Output the [x, y] coordinate of the center of the cell containing the given text.  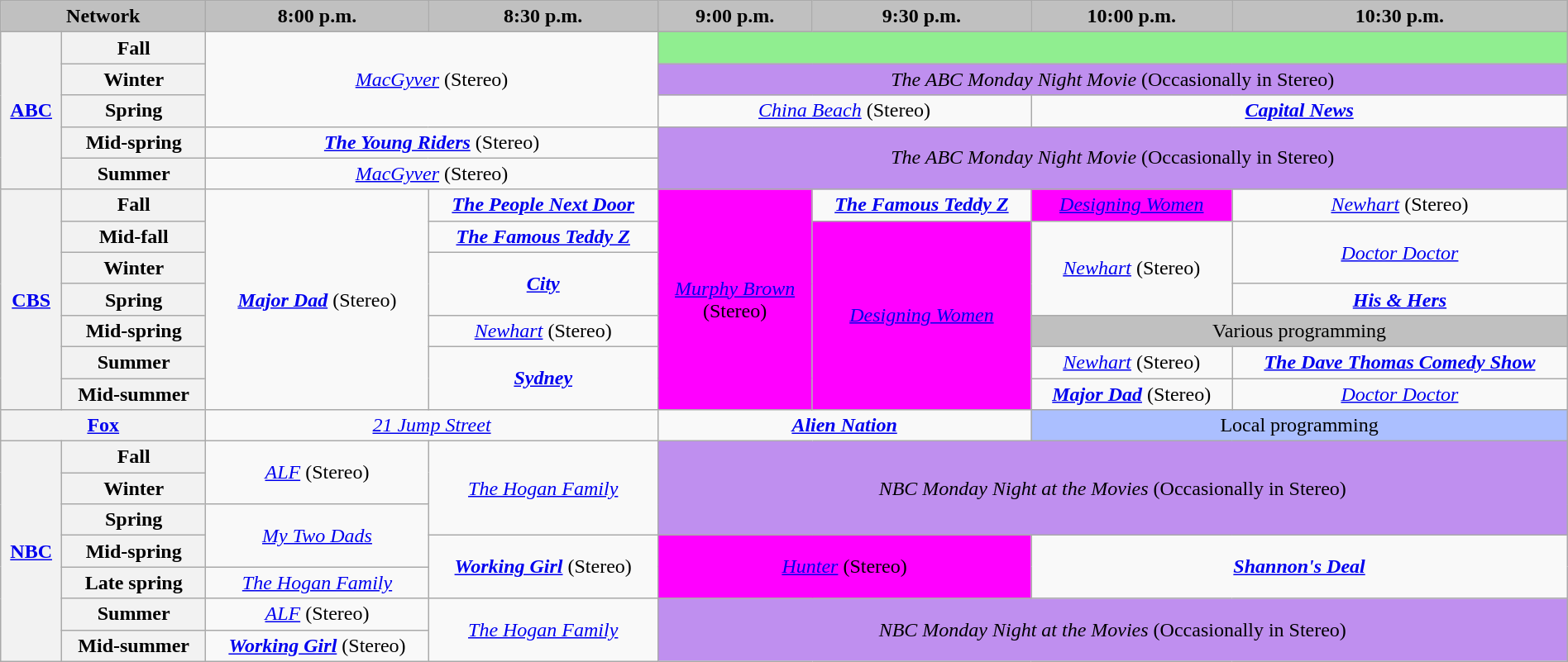
The Dave Thomas Comedy Show [1400, 362]
Capital News [1299, 111]
Fox [103, 426]
21 Jump Street [432, 426]
Network [103, 17]
10:00 p.m. [1131, 17]
My Two Dads [318, 536]
Late spring [134, 583]
NBC [31, 551]
China Beach (Stereo) [844, 111]
Hunter (Stereo) [844, 567]
The People Next Door [543, 205]
9:00 p.m. [734, 17]
Local programming [1299, 426]
CBS [31, 299]
Various programming [1299, 331]
Sydney [543, 378]
City [543, 283]
9:30 p.m. [921, 17]
Shannon's Deal [1299, 567]
Mid-fall [134, 236]
8:30 p.m. [543, 17]
His & Hers [1400, 299]
Alien Nation [844, 426]
ABC [31, 111]
The Young Riders (Stereo) [432, 142]
8:00 p.m. [318, 17]
Murphy Brown(Stereo) [734, 299]
10:30 p.m. [1400, 17]
